For the text-containing cell, return its midpoint in [X, Y] coordinate format. 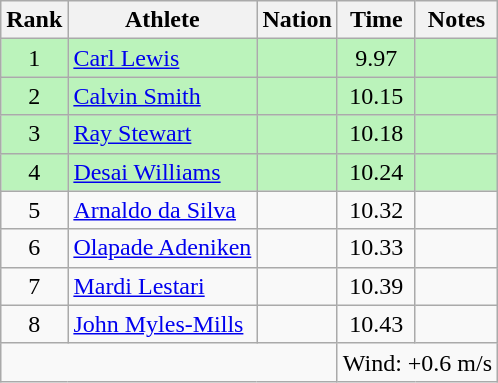
8 [34, 324]
10.32 [376, 210]
6 [34, 248]
2 [34, 96]
10.39 [376, 286]
Mardi Lestari [162, 286]
7 [34, 286]
Arnaldo da Silva [162, 210]
Time [376, 20]
John Myles-Mills [162, 324]
10.18 [376, 134]
Wind: +0.6 m/s [417, 362]
10.33 [376, 248]
Desai Williams [162, 172]
Athlete [162, 20]
Calvin Smith [162, 96]
Nation [297, 20]
Olapade Adeniken [162, 248]
Ray Stewart [162, 134]
3 [34, 134]
Rank [34, 20]
9.97 [376, 58]
5 [34, 210]
10.43 [376, 324]
4 [34, 172]
1 [34, 58]
10.15 [376, 96]
10.24 [376, 172]
Notes [456, 20]
Carl Lewis [162, 58]
